Pinpoint the cell where the given text exists, returning its (x, y) midpoint coordinate. 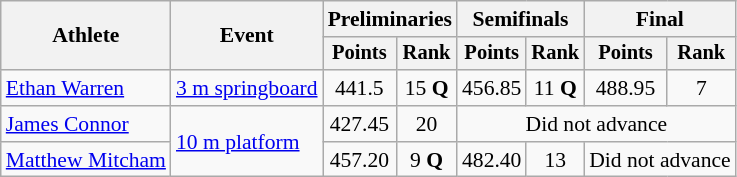
15 Q (426, 88)
Final (660, 19)
Semifinals (520, 19)
Event (247, 36)
7 (702, 88)
10 m platform (247, 142)
James Connor (86, 124)
488.95 (626, 88)
427.45 (360, 124)
456.85 (492, 88)
Preliminaries (390, 19)
Ethan Warren (86, 88)
Did not advance (596, 124)
20 (426, 124)
Athlete (86, 36)
11 Q (555, 88)
441.5 (360, 88)
3 m springboard (247, 88)
